For the text-containing cell, return its midpoint in [x, y] coordinate format. 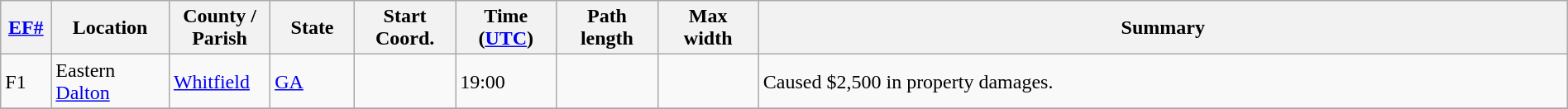
County / Parish [219, 28]
Location [111, 28]
GA [313, 81]
State [313, 28]
Summary [1163, 28]
Eastern Dalton [111, 81]
Whitfield [219, 81]
F1 [26, 81]
Max width [708, 28]
Time (UTC) [506, 28]
Start Coord. [404, 28]
EF# [26, 28]
19:00 [506, 81]
Path length [607, 28]
Caused $2,500 in property damages. [1163, 81]
